Capture the cell that displays the provided text and extract its (x, y) central coordinate. 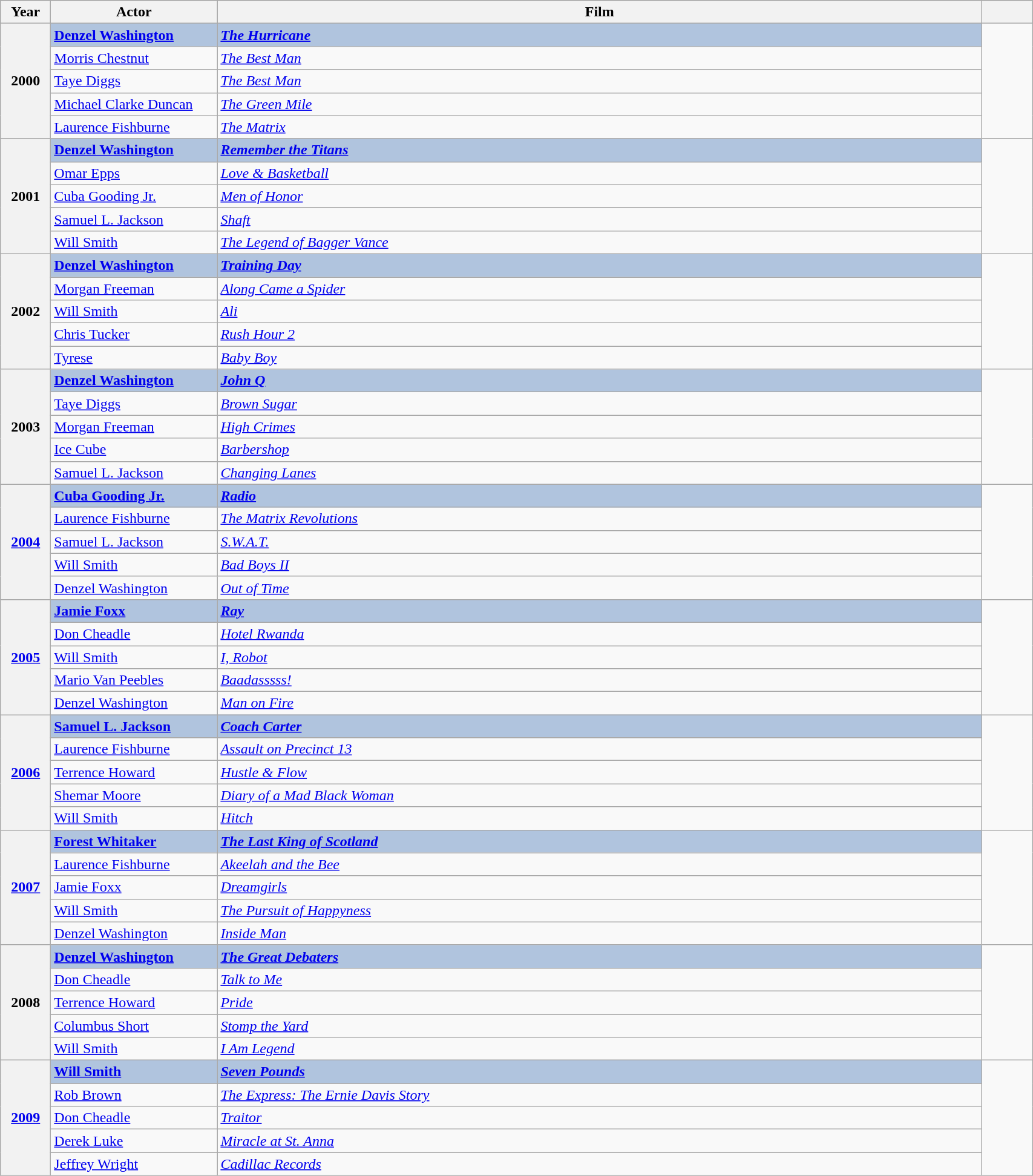
The Green Mile (600, 104)
Baadasssss! (600, 680)
Ice Cube (134, 450)
2004 (25, 542)
Diary of a Mad Black Woman (600, 795)
2000 (25, 81)
The Last King of Scotland (600, 841)
2005 (25, 657)
Rush Hour 2 (600, 335)
Shaft (600, 219)
Jeffrey Wright (134, 1164)
2009 (25, 1118)
Film (600, 12)
Assault on Precinct 13 (600, 749)
Hustle & Flow (600, 772)
Forest Whitaker (134, 841)
Year (25, 12)
I Am Legend (600, 1049)
Ray (600, 611)
I, Robot (600, 657)
Dreamgirls (600, 887)
The Great Debaters (600, 956)
John Q (600, 381)
2008 (25, 1002)
The Legend of Bagger Vance (600, 242)
2002 (25, 311)
2001 (25, 196)
Ali (600, 312)
Chris Tucker (134, 335)
Barbershop (600, 450)
Training Day (600, 265)
Rob Brown (134, 1095)
Miracle at St. Anna (600, 1141)
Coach Carter (600, 726)
High Crimes (600, 427)
S.W.A.T. (600, 542)
Cadillac Records (600, 1164)
Bad Boys II (600, 565)
The Matrix Revolutions (600, 519)
Columbus Short (134, 1026)
Stomp the Yard (600, 1026)
The Pursuit of Happyness (600, 910)
Hotel Rwanda (600, 634)
The Hurricane (600, 35)
The Matrix (600, 127)
Man on Fire (600, 703)
Pride (600, 1002)
The Express: The Ernie Davis Story (600, 1095)
Along Came a Spider (600, 289)
Mario Van Peebles (134, 680)
Hitch (600, 818)
2003 (25, 427)
Derek Luke (134, 1141)
Traitor (600, 1118)
Tyrese (134, 358)
Love & Basketball (600, 173)
Akeelah and the Bee (600, 864)
Men of Honor (600, 196)
Morris Chestnut (134, 58)
Michael Clarke Duncan (134, 104)
Inside Man (600, 933)
Remember the Titans (600, 150)
Seven Pounds (600, 1072)
2007 (25, 887)
Out of Time (600, 588)
Actor (134, 12)
2006 (25, 772)
Radio (600, 496)
Baby Boy (600, 358)
Changing Lanes (600, 473)
Shemar Moore (134, 795)
Talk to Me (600, 979)
Brown Sugar (600, 404)
Omar Epps (134, 173)
